Return [X, Y] of the center of cell containing provided text 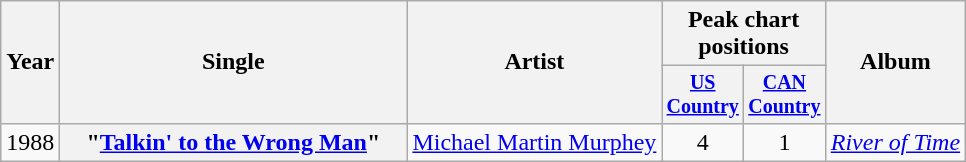
Artist [534, 62]
River of Time [895, 142]
"Talkin' to the Wrong Man" [234, 142]
Michael Martin Murphey [534, 142]
4 [703, 142]
US Country [703, 94]
Single [234, 62]
Year [30, 62]
1988 [30, 142]
CAN Country [785, 94]
Peak chartpositions [744, 34]
1 [785, 142]
Album [895, 62]
